Determine the [X, Y] coordinate at the center of the cell enclosing the given text.  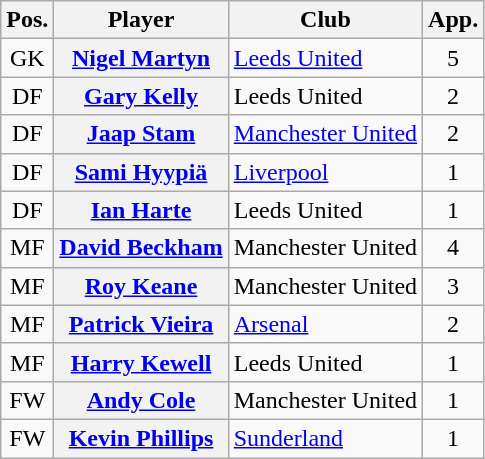
GK [28, 58]
3 [454, 286]
Sami Hyypiä [141, 172]
Nigel Martyn [141, 58]
Harry Kewell [141, 362]
David Beckham [141, 248]
5 [454, 58]
Patrick Vieira [141, 324]
App. [454, 20]
Ian Harte [141, 210]
4 [454, 248]
Kevin Phillips [141, 438]
Gary Kelly [141, 96]
Andy Cole [141, 400]
Sunderland [325, 438]
Player [141, 20]
Arsenal [325, 324]
Roy Keane [141, 286]
Liverpool [325, 172]
Club [325, 20]
Pos. [28, 20]
Jaap Stam [141, 134]
